Locate the cell with the specified text and output its (x, y) center coordinate. 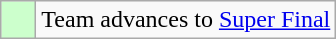
Team advances to Super Final (186, 20)
